Search for the cell housing the specified text and yield its (X, Y) center coordinate. 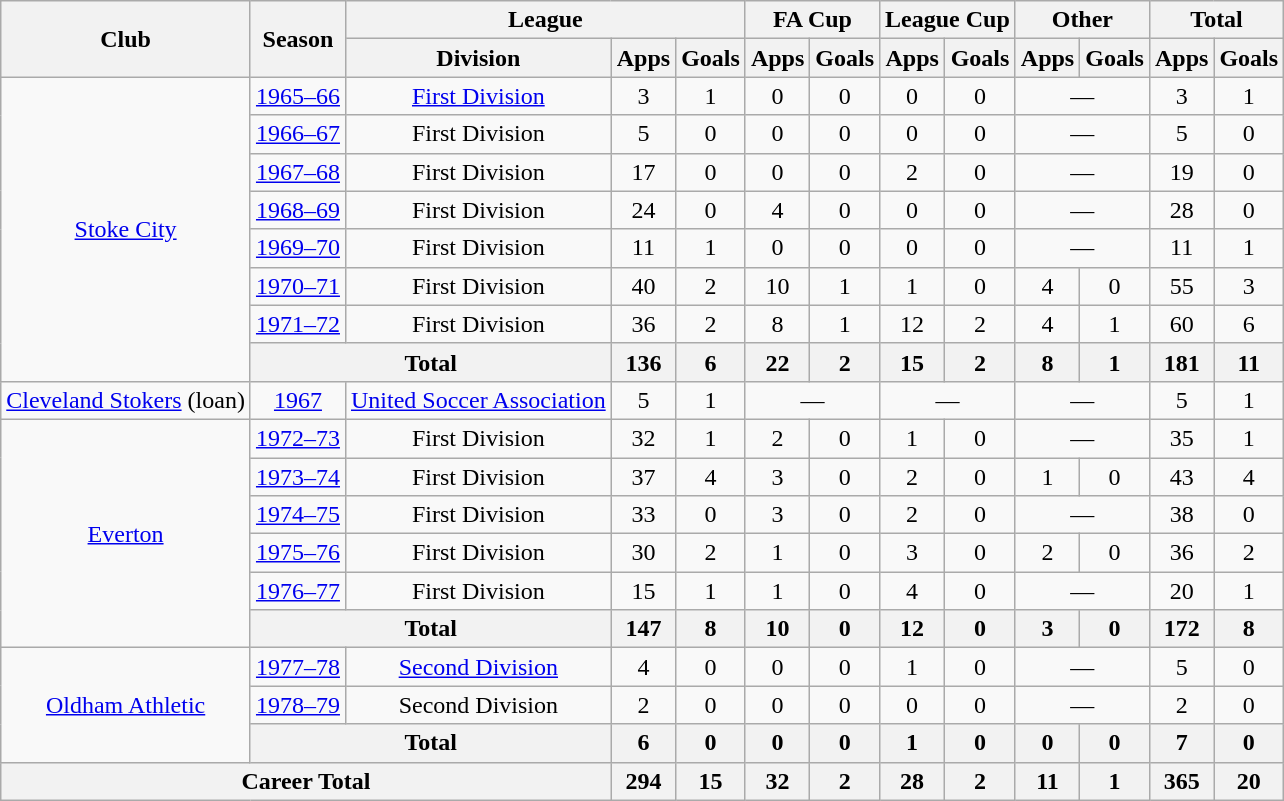
Cleveland Stokers (loan) (126, 400)
33 (643, 515)
League (545, 20)
1967–68 (298, 172)
1976–77 (298, 591)
17 (643, 172)
1970–71 (298, 286)
1978–79 (298, 705)
1972–73 (298, 438)
37 (643, 477)
Stoke City (126, 229)
136 (643, 362)
1965–66 (298, 96)
1974–75 (298, 515)
United Soccer Association (478, 400)
43 (1181, 477)
30 (643, 553)
Career Total (306, 781)
Season (298, 39)
38 (1181, 515)
181 (1181, 362)
Club (126, 39)
172 (1181, 629)
35 (1181, 438)
1971–72 (298, 324)
Division (478, 58)
Everton (126, 533)
1973–74 (298, 477)
1975–76 (298, 553)
22 (777, 362)
147 (643, 629)
24 (643, 210)
Other (1082, 20)
1967 (298, 400)
294 (643, 781)
7 (1181, 743)
League Cup (948, 20)
19 (1181, 172)
1966–67 (298, 134)
40 (643, 286)
Oldham Athletic (126, 705)
1969–70 (298, 248)
1977–78 (298, 667)
1968–69 (298, 210)
60 (1181, 324)
55 (1181, 286)
365 (1181, 781)
FA Cup (812, 20)
